Pinpoint the cell where the given text exists, returning its (x, y) midpoint coordinate. 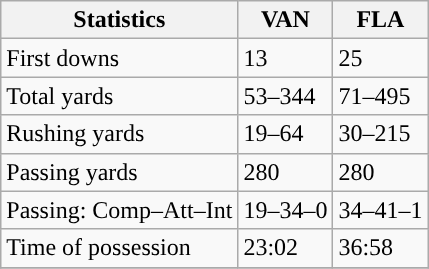
71–495 (380, 96)
25 (380, 58)
19–64 (286, 134)
53–344 (286, 96)
36:58 (380, 248)
13 (286, 58)
30–215 (380, 134)
19–34–0 (286, 210)
Statistics (120, 20)
VAN (286, 20)
34–41–1 (380, 210)
23:02 (286, 248)
First downs (120, 58)
FLA (380, 20)
Total yards (120, 96)
Rushing yards (120, 134)
Time of possession (120, 248)
Passing: Comp–Att–Int (120, 210)
Passing yards (120, 172)
